Output the [x, y] coordinate of the center of the cell containing the given text.  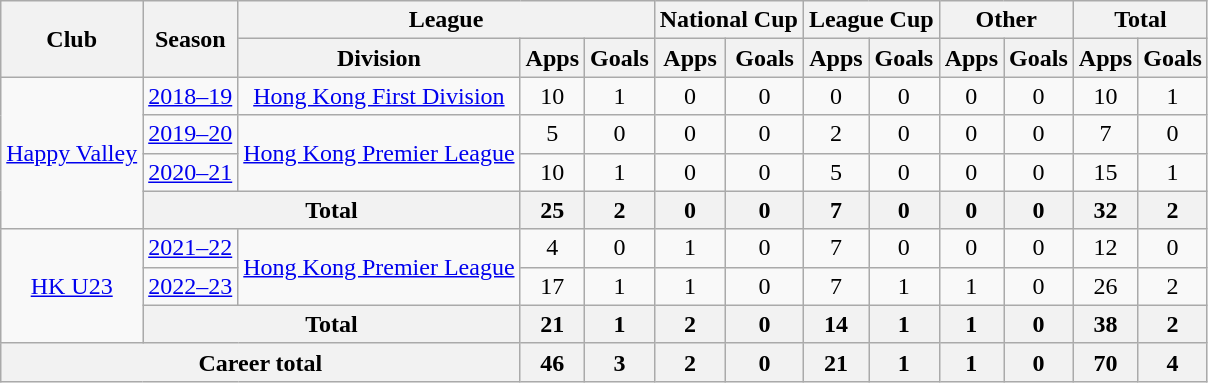
26 [1105, 286]
Club [72, 39]
70 [1105, 362]
46 [552, 362]
National Cup [728, 20]
2019–20 [190, 134]
Hong Kong First Division [379, 96]
Career total [260, 362]
League Cup [871, 20]
Happy Valley [72, 153]
38 [1105, 324]
Division [379, 58]
HK U23 [72, 286]
Season [190, 39]
32 [1105, 210]
15 [1105, 172]
League [446, 20]
17 [552, 286]
2022–23 [190, 286]
25 [552, 210]
Other [1006, 20]
2020–21 [190, 172]
14 [836, 324]
12 [1105, 248]
3 [620, 362]
2018–19 [190, 96]
2021–22 [190, 248]
